Capture the cell that displays the provided text and extract its (x, y) central coordinate. 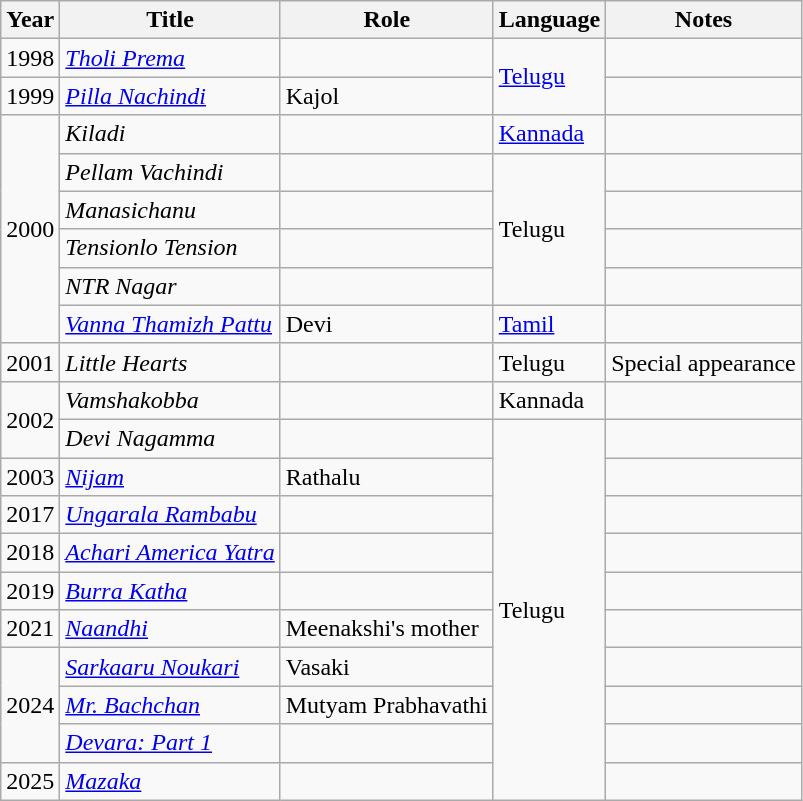
Language (549, 20)
Vasaki (386, 667)
Vamshakobba (170, 400)
2021 (30, 629)
Sarkaaru Noukari (170, 667)
2000 (30, 229)
2025 (30, 781)
Meenakshi's mother (386, 629)
Ungarala Rambabu (170, 515)
Mazaka (170, 781)
Year (30, 20)
Kajol (386, 96)
Role (386, 20)
Pellam Vachindi (170, 172)
Vanna Thamizh Pattu (170, 324)
Naandhi (170, 629)
1999 (30, 96)
Devi (386, 324)
NTR Nagar (170, 286)
Special appearance (704, 362)
Nijam (170, 477)
2002 (30, 419)
Notes (704, 20)
Pilla Nachindi (170, 96)
Kiladi (170, 134)
Tamil (549, 324)
Achari America Yatra (170, 553)
2024 (30, 705)
Devara: Part 1 (170, 743)
Title (170, 20)
1998 (30, 58)
2018 (30, 553)
2003 (30, 477)
Tholi Prema (170, 58)
2019 (30, 591)
Manasichanu (170, 210)
Rathalu (386, 477)
Mr. Bachchan (170, 705)
Burra Katha (170, 591)
2017 (30, 515)
Tensionlo Tension (170, 248)
Little Hearts (170, 362)
Devi Nagamma (170, 438)
Mutyam Prabhavathi (386, 705)
2001 (30, 362)
